Capture the cell that displays the provided text and extract its [X, Y] central coordinate. 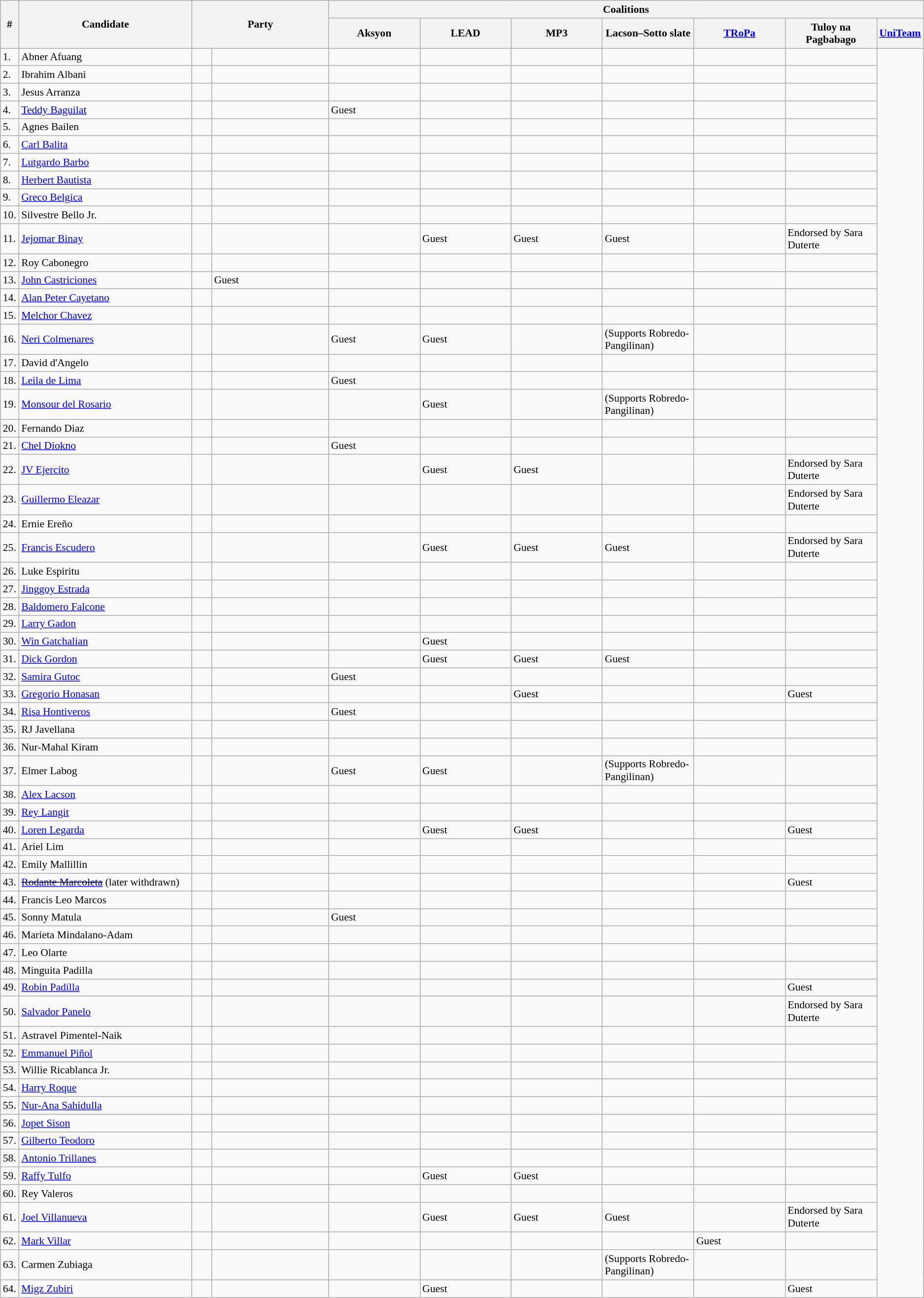
TRoPa [739, 34]
Jinggoy Estrada [105, 589]
26. [10, 572]
36. [10, 747]
Party [260, 25]
14. [10, 298]
David d'Angelo [105, 363]
Minguita Padilla [105, 970]
LEAD [465, 34]
Antonio Trillanes [105, 1159]
Emmanuel Piñol [105, 1053]
Monsour del Rosario [105, 404]
29. [10, 624]
1. [10, 57]
Abner Afuang [105, 57]
60. [10, 1194]
50. [10, 1011]
Sonny Matula [105, 918]
3. [10, 92]
21. [10, 446]
Leo Olarte [105, 953]
33. [10, 694]
Agnes Bailen [105, 127]
10. [10, 215]
23. [10, 500]
Melchor Chavez [105, 315]
4. [10, 110]
Rey Langit [105, 812]
27. [10, 589]
59. [10, 1176]
16. [10, 339]
Nur-Mahal Kiram [105, 747]
Lacson–Sotto slate [648, 34]
Samira Gutoc [105, 677]
Jejomar Binay [105, 239]
RJ Javellana [105, 729]
32. [10, 677]
Silvestre Bello Jr. [105, 215]
38. [10, 795]
56. [10, 1123]
17. [10, 363]
12. [10, 263]
Chel Diokno [105, 446]
Nur-Ana Sahidulla [105, 1106]
34. [10, 712]
Alex Lacson [105, 795]
22. [10, 470]
Joel Villanueva [105, 1217]
44. [10, 900]
46. [10, 935]
Fernando Diaz [105, 428]
Raffy Tulfo [105, 1176]
37. [10, 771]
Astravel Pimentel-Naik [105, 1035]
Gregorio Honasan [105, 694]
51. [10, 1035]
Rey Valeros [105, 1194]
Ibrahim Albani [105, 75]
20. [10, 428]
58. [10, 1159]
Coalitions [626, 9]
45. [10, 918]
Willie Ricablanca Jr. [105, 1070]
40. [10, 830]
UniTeam [900, 34]
Luke Espiritu [105, 572]
Tuloy na Pagbabago [831, 34]
43. [10, 883]
24. [10, 524]
Win Gatchalian [105, 642]
Elmer Labog [105, 771]
53. [10, 1070]
11. [10, 239]
64. [10, 1289]
Risa Hontiveros [105, 712]
35. [10, 729]
Migz Zubiri [105, 1289]
47. [10, 953]
55. [10, 1106]
Carl Balita [105, 145]
30. [10, 642]
Gilberto Teodoro [105, 1141]
8. [10, 180]
Francis Leo Marcos [105, 900]
63. [10, 1264]
42. [10, 865]
Teddy Baguilat [105, 110]
5. [10, 127]
Herbert Bautista [105, 180]
Marieta Mindalano-Adam [105, 935]
Greco Belgica [105, 198]
39. [10, 812]
MP3 [557, 34]
Rodante Marcoleta (later withdrawn) [105, 883]
Alan Peter Cayetano [105, 298]
28. [10, 607]
7. [10, 163]
Jopet Sison [105, 1123]
57. [10, 1141]
Dick Gordon [105, 659]
Larry Gadon [105, 624]
6. [10, 145]
2. [10, 75]
Mark Villar [105, 1241]
Emily Mallillin [105, 865]
19. [10, 404]
Loren Legarda [105, 830]
48. [10, 970]
Lutgardo Barbo [105, 163]
15. [10, 315]
61. [10, 1217]
Aksyon [375, 34]
31. [10, 659]
25. [10, 547]
18. [10, 381]
49. [10, 988]
Ernie Ereño [105, 524]
Candidate [105, 25]
54. [10, 1088]
# [10, 25]
Neri Colmenares [105, 339]
Salvador Panelo [105, 1011]
13. [10, 280]
52. [10, 1053]
Ariel Lim [105, 847]
Jesus Arranza [105, 92]
Baldomero Falcone [105, 607]
Robin Padilla [105, 988]
Leila de Lima [105, 381]
Roy Cabonegro [105, 263]
62. [10, 1241]
JV Ejercito [105, 470]
Carmen Zubiaga [105, 1264]
41. [10, 847]
9. [10, 198]
Francis Escudero [105, 547]
John Castriciones [105, 280]
Harry Roque [105, 1088]
Guillermo Eleazar [105, 500]
